Determine the (x, y) coordinate at the center of the cell enclosing the given text.  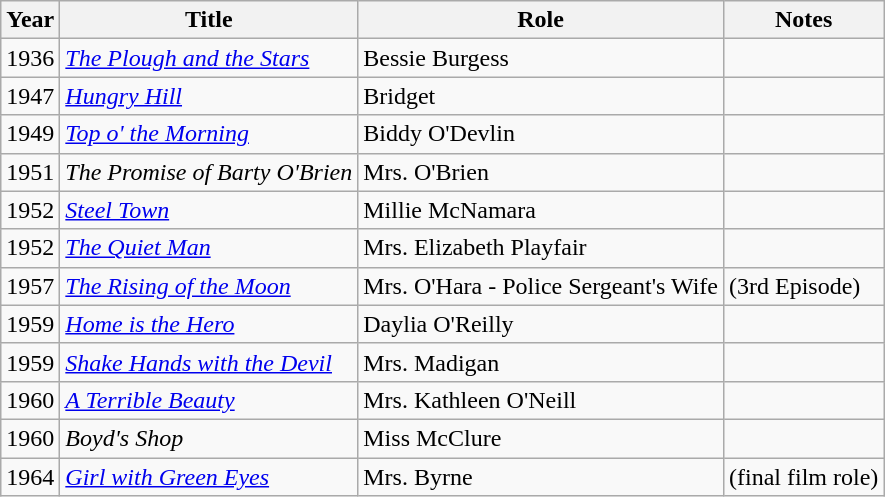
1949 (30, 134)
Hungry Hill (209, 96)
Steel Town (209, 210)
Daylia O'Reilly (541, 324)
Boyd's Shop (209, 438)
Title (209, 20)
Girl with Green Eyes (209, 477)
Bridget (541, 96)
(final film role) (804, 477)
The Rising of the Moon (209, 286)
Year (30, 20)
1947 (30, 96)
A Terrible Beauty (209, 400)
Mrs. O'Brien (541, 172)
The Promise of Barty O'Brien (209, 172)
The Plough and the Stars (209, 58)
(3rd Episode) (804, 286)
1951 (30, 172)
1957 (30, 286)
1936 (30, 58)
Mrs. Elizabeth Playfair (541, 248)
Miss McClure (541, 438)
Top o' the Morning (209, 134)
Role (541, 20)
Mrs. Madigan (541, 362)
Home is the Hero (209, 324)
Notes (804, 20)
Millie McNamara (541, 210)
The Quiet Man (209, 248)
Shake Hands with the Devil (209, 362)
Bessie Burgess (541, 58)
Mrs. O'Hara - Police Sergeant's Wife (541, 286)
Mrs. Kathleen O'Neill (541, 400)
1964 (30, 477)
Biddy O'Devlin (541, 134)
Mrs. Byrne (541, 477)
